Scan for the cell matching the given text and deliver its [X, Y] coordinate at center. 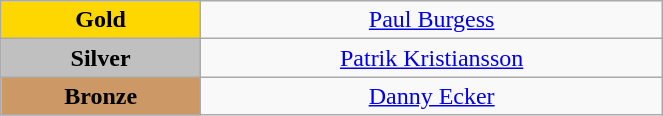
Silver [101, 58]
Danny Ecker [431, 96]
Bronze [101, 96]
Paul Burgess [431, 20]
Patrik Kristiansson [431, 58]
Gold [101, 20]
